Provide the (X, Y) coordinate of the cell's center where the given text is located.  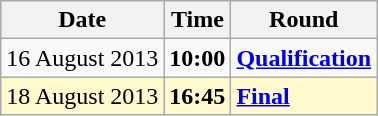
Final (304, 96)
Date (82, 20)
Qualification (304, 58)
Round (304, 20)
10:00 (198, 58)
18 August 2013 (82, 96)
16 August 2013 (82, 58)
Time (198, 20)
16:45 (198, 96)
